Return the (x, y) coordinate for the center point of the cell that contains the specified text.  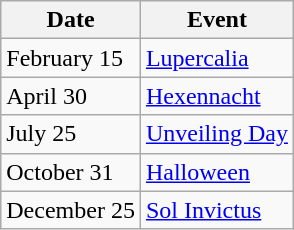
Unveiling Day (216, 134)
December 25 (71, 210)
April 30 (71, 96)
February 15 (71, 58)
Event (216, 20)
Halloween (216, 172)
October 31 (71, 172)
Lupercalia (216, 58)
July 25 (71, 134)
Hexennacht (216, 96)
Sol Invictus (216, 210)
Date (71, 20)
